Extract the (X, Y) coordinate from the center of the cell holding the provided text.  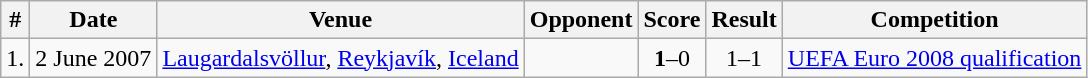
Venue (340, 20)
Result (744, 20)
1–1 (744, 58)
UEFA Euro 2008 qualification (934, 58)
Competition (934, 20)
# (16, 20)
2 June 2007 (94, 58)
Date (94, 20)
Score (672, 20)
Opponent (581, 20)
Laugardalsvöllur, Reykjavík, Iceland (340, 58)
1. (16, 58)
1–0 (672, 58)
